For the text-containing cell, return its midpoint in (X, Y) coordinate format. 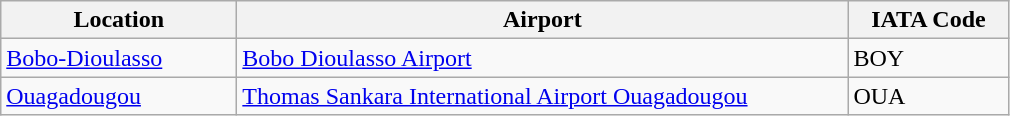
BOY (928, 58)
IATA Code (928, 20)
OUA (928, 96)
Airport (542, 20)
Ouagadougou (119, 96)
Location (119, 20)
Thomas Sankara International Airport Ouagadougou (542, 96)
Bobo Dioulasso Airport (542, 58)
Bobo-Dioulasso (119, 58)
